For the text-containing cell, return its midpoint in (x, y) coordinate format. 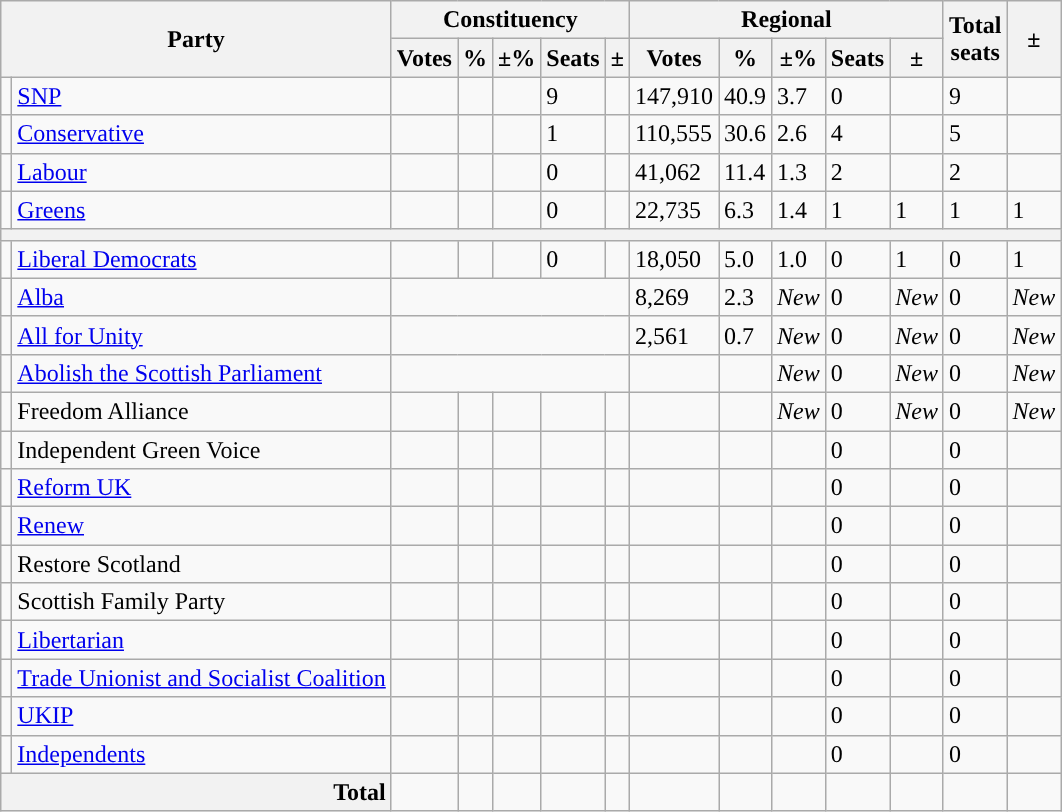
5 (975, 134)
8,269 (674, 297)
4 (857, 134)
Abolish the Scottish Parliament (202, 373)
22,735 (674, 210)
Labour (202, 172)
5.0 (744, 259)
Regional (786, 20)
Party (196, 39)
1.4 (799, 210)
110,555 (674, 134)
Renew (202, 526)
Greens (202, 210)
Total (196, 792)
18,050 (674, 259)
SNP (202, 96)
Liberal Democrats (202, 259)
Alba (202, 297)
Freedom Alliance (202, 411)
Reform UK (202, 488)
Libertarian (202, 640)
Scottish Family Party (202, 602)
0.7 (744, 335)
41,062 (674, 172)
Constituency (510, 20)
6.3 (744, 210)
Totalseats (975, 39)
11.4 (744, 172)
3.7 (799, 96)
All for Unity (202, 335)
30.6 (744, 134)
1.3 (799, 172)
2.3 (744, 297)
Conservative (202, 134)
40.9 (744, 96)
UKIP (202, 716)
2,561 (674, 335)
Trade Unionist and Socialist Coalition (202, 678)
Independents (202, 754)
147,910 (674, 96)
2.6 (799, 134)
Restore Scotland (202, 564)
Independent Green Voice (202, 449)
1.0 (799, 259)
